Extract the (X, Y) coordinate from the center of the cell holding the provided text.  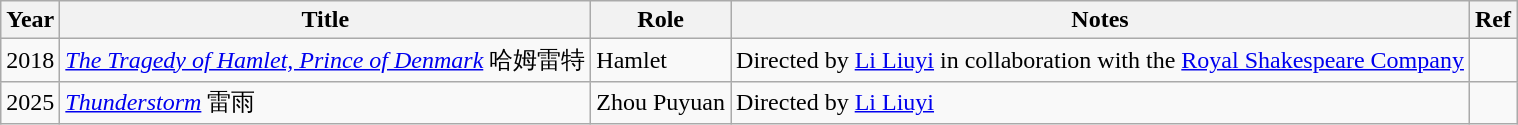
2025 (30, 102)
Hamlet (661, 60)
Directed by Li Liuyi in collaboration with the Royal Shakespeare Company (1100, 60)
Year (30, 20)
The Tragedy of Hamlet, Prince of Denmark 哈姆雷特 (326, 60)
Ref (1492, 20)
Role (661, 20)
2018 (30, 60)
Notes (1100, 20)
Title (326, 20)
Thunderstorm 雷雨 (326, 102)
Directed by Li Liuyi (1100, 102)
Zhou Puyuan (661, 102)
